From the cell containing the given text, extract its center point as [X, Y] coordinate. 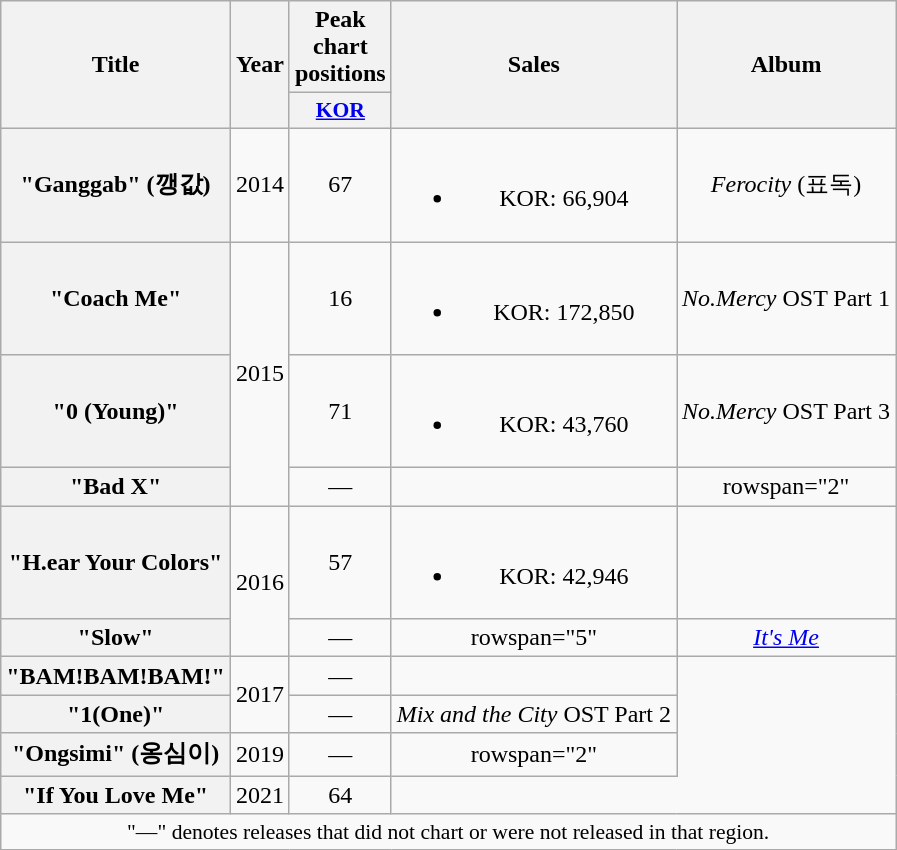
Title [116, 65]
"Coach Me" [116, 298]
"Ongsimi" (옹심이) [116, 754]
KOR [340, 111]
16 [340, 298]
71 [340, 412]
Album [786, 65]
2016 [260, 582]
Mix and the City OST Part 2 [534, 714]
"Slow" [116, 638]
Ferocity (표독) [786, 184]
KOR: 172,850 [534, 298]
2019 [260, 754]
2014 [260, 184]
Sales [534, 65]
2017 [260, 695]
"BAM!BAM!BAM!" [116, 676]
"1(One)" [116, 714]
rowspan="5" [534, 638]
It's Me [786, 638]
2015 [260, 374]
"—" denotes releases that did not chart or were not released in that region. [448, 832]
No.Mercy OST Part 1 [786, 298]
No.Mercy OST Part 3 [786, 412]
KOR: 42,946 [534, 562]
57 [340, 562]
Year [260, 65]
"Bad X" [116, 487]
Peak chart positions [340, 47]
67 [340, 184]
KOR: 43,760 [534, 412]
2021 [260, 795]
KOR: 66,904 [534, 184]
64 [340, 795]
"0 (Young)" [116, 412]
"H.ear Your Colors" [116, 562]
"If You Love Me" [116, 795]
"Ganggab" (깽값) [116, 184]
